Search for the cell housing the specified text and yield its (x, y) center coordinate. 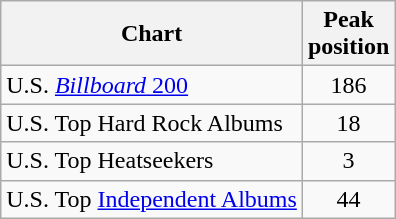
Chart (152, 34)
186 (348, 85)
U.S. Top Hard Rock Albums (152, 123)
18 (348, 123)
44 (348, 199)
3 (348, 161)
U.S. Top Independent Albums (152, 199)
Peakposition (348, 34)
U.S. Top Heatseekers (152, 161)
U.S. Billboard 200 (152, 85)
